Return the (x, y) coordinate for the center point of the cell that contains the specified text.  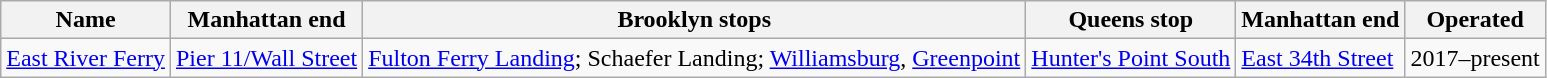
Pier 11/Wall Street (266, 58)
Brooklyn stops (694, 20)
East 34th Street (1320, 58)
Fulton Ferry Landing; Schaefer Landing; Williamsburg, Greenpoint (694, 58)
Name (86, 20)
Operated (1475, 20)
2017–present (1475, 58)
Hunter's Point South (1131, 58)
Queens stop (1131, 20)
East River Ferry (86, 58)
